Output the (x, y) coordinate of the center of the cell containing the given text.  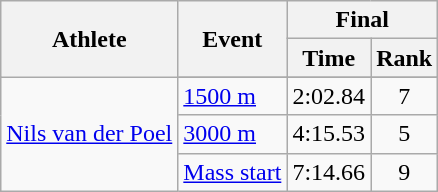
Mass start (232, 172)
2:02.84 (329, 96)
Nils van der Poel (90, 134)
Athlete (90, 39)
Event (232, 39)
Rank (404, 58)
1500 m (232, 96)
Time (329, 58)
7:14.66 (329, 172)
7 (404, 96)
4:15.53 (329, 134)
Final (362, 20)
9 (404, 172)
5 (404, 134)
3000 m (232, 134)
